Return the (x, y) coordinate for the center point of the cell that contains the specified text.  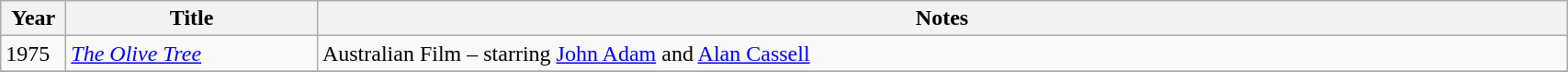
Year (33, 18)
Notes (942, 18)
Australian Film – starring John Adam and Alan Cassell (942, 54)
1975 (33, 54)
Title (192, 18)
The Olive Tree (192, 54)
